Return [X, Y] of the center of cell containing provided text 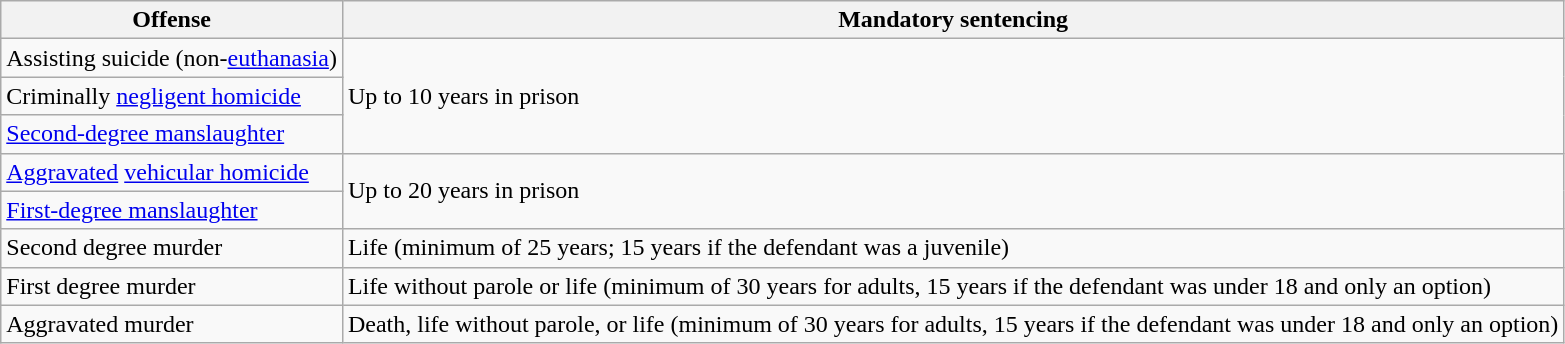
Assisting suicide (non-euthanasia) [172, 58]
Up to 20 years in prison [952, 191]
Up to 10 years in prison [952, 96]
Criminally negligent homicide [172, 96]
Life without parole or life (minimum of 30 years for adults, 15 years if the defendant was under 18 and only an option) [952, 286]
Death, life without parole, or life (minimum of 30 years for adults, 15 years if the defendant was under 18 and only an option) [952, 324]
Second-degree manslaughter [172, 134]
Aggravated murder [172, 324]
First degree murder [172, 286]
First-degree manslaughter [172, 210]
Offense [172, 20]
Second degree murder [172, 248]
Mandatory sentencing [952, 20]
Aggravated vehicular homicide [172, 172]
Life (minimum of 25 years; 15 years if the defendant was a juvenile) [952, 248]
